From the cell containing the given text, extract its center point as (X, Y) coordinate. 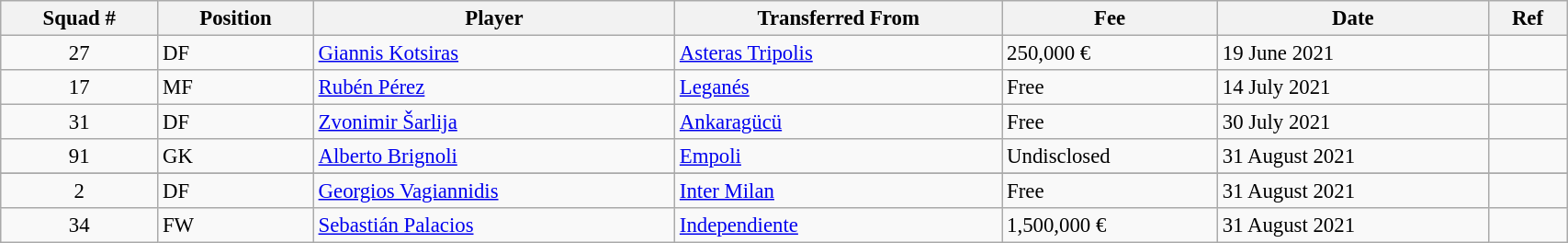
Leganés (839, 87)
Fee (1110, 18)
Sebastián Palacios (494, 226)
19 June 2021 (1352, 53)
Inter Milan (839, 191)
250,000 € (1110, 53)
34 (79, 226)
Squad # (79, 18)
Alberto Brignoli (494, 156)
1,500,000 € (1110, 226)
14 July 2021 (1352, 87)
Ankaragücü (839, 122)
Ref (1527, 18)
GK (236, 156)
27 (79, 53)
Position (236, 18)
91 (79, 156)
Player (494, 18)
30 July 2021 (1352, 122)
2 (79, 191)
Undisclosed (1110, 156)
Asteras Tripolis (839, 53)
Independiente (839, 226)
Empoli (839, 156)
Georgios Vagiannidis (494, 191)
31 (79, 122)
FW (236, 226)
17 (79, 87)
Rubén Pérez (494, 87)
Transferred From (839, 18)
Date (1352, 18)
MF (236, 87)
Zvonimir Šarlija (494, 122)
Giannis Kotsiras (494, 53)
